Determine the (x, y) coordinate at the center of the cell enclosing the given text.  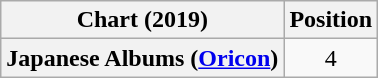
4 (331, 58)
Chart (2019) (142, 20)
Japanese Albums (Oricon) (142, 58)
Position (331, 20)
